Output the [x, y] coordinate of the center of the cell containing the given text.  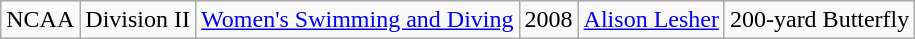
200-yard Butterfly [819, 20]
Women's Swimming and Diving [358, 20]
NCAA [40, 20]
Alison Lesher [651, 20]
Division II [138, 20]
2008 [548, 20]
